Locate the cell with the specified text and output its (x, y) center coordinate. 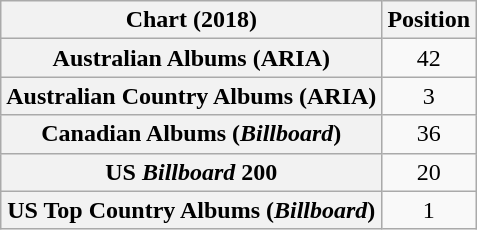
Australian Country Albums (ARIA) (192, 96)
Chart (2018) (192, 20)
42 (429, 58)
Australian Albums (ARIA) (192, 58)
US Top Country Albums (Billboard) (192, 210)
Position (429, 20)
1 (429, 210)
Canadian Albums (Billboard) (192, 134)
US Billboard 200 (192, 172)
36 (429, 134)
20 (429, 172)
3 (429, 96)
